Capture the cell that displays the provided text and extract its [x, y] central coordinate. 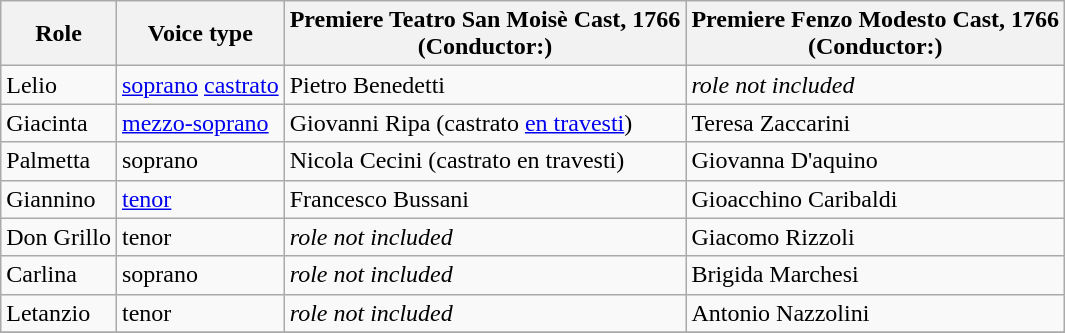
Giovanna D'aquino [876, 161]
Antonio Nazzolini [876, 313]
Letanzio [59, 313]
Palmetta [59, 161]
Teresa Zaccarini [876, 123]
Francesco Bussani [485, 199]
Role [59, 34]
Giacomo Rizzoli [876, 237]
Giovanni Ripa (castrato en travesti) [485, 123]
Nicola Cecini (castrato en travesti) [485, 161]
Carlina [59, 275]
Gioacchino Caribaldi [876, 199]
Lelio [59, 85]
Voice type [200, 34]
Pietro Benedetti [485, 85]
Giannino [59, 199]
mezzo-soprano [200, 123]
soprano castrato [200, 85]
Premiere Fenzo Modesto Cast, 1766(Conductor:) [876, 34]
Don Grillo [59, 237]
Brigida Marchesi [876, 275]
Giacinta [59, 123]
Premiere Teatro San Moisè Cast, 1766(Conductor:) [485, 34]
